From the cell containing the given text, extract its center point as [X, Y] coordinate. 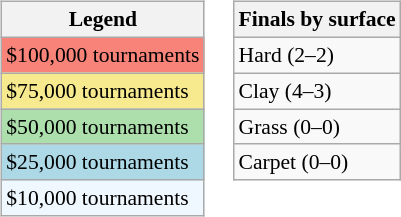
$50,000 tournaments [102, 127]
Carpet (0–0) [318, 162]
Grass (0–0) [318, 127]
$75,000 tournaments [102, 91]
Hard (2–2) [318, 55]
Legend [102, 20]
$25,000 tournaments [102, 162]
$10,000 tournaments [102, 198]
Clay (4–3) [318, 91]
Finals by surface [318, 20]
$100,000 tournaments [102, 55]
